Find where the given text appears and provide that cell's center as [x, y] coordinate. 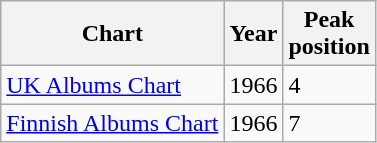
Chart [112, 34]
4 [329, 85]
Year [254, 34]
UK Albums Chart [112, 85]
7 [329, 123]
Finnish Albums Chart [112, 123]
Peakposition [329, 34]
